Extract the (X, Y) coordinate from the center of the cell holding the provided text.  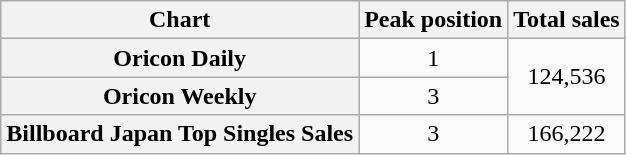
1 (434, 58)
Oricon Weekly (180, 96)
Total sales (567, 20)
Billboard Japan Top Singles Sales (180, 134)
Peak position (434, 20)
Chart (180, 20)
124,536 (567, 77)
Oricon Daily (180, 58)
166,222 (567, 134)
